Provide the [X, Y] coordinate of the cell's center where the given text is located.  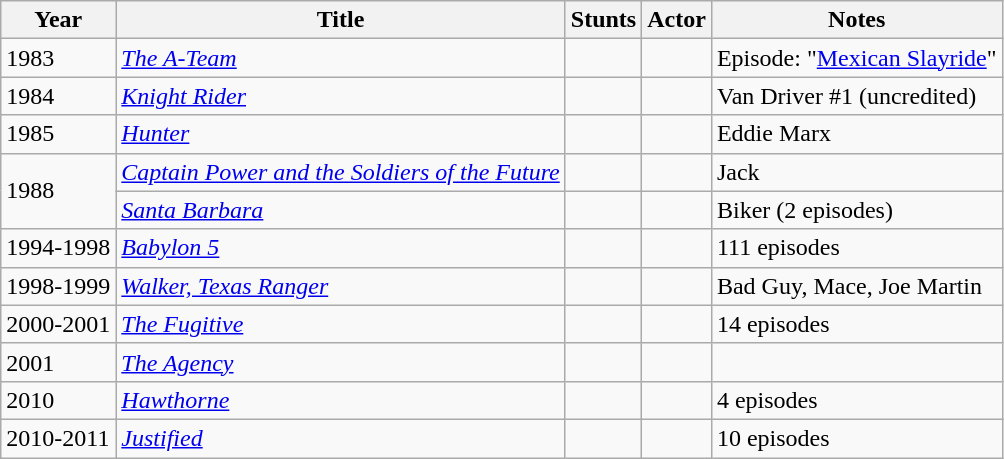
1994-1998 [58, 248]
The A-Team [340, 58]
111 episodes [856, 248]
2000-2001 [58, 324]
1984 [58, 96]
10 episodes [856, 438]
2010-2011 [58, 438]
Bad Guy, Mace, Joe Martin [856, 286]
Eddie Marx [856, 134]
2001 [58, 362]
Biker (2 episodes) [856, 210]
1998-1999 [58, 286]
Episode: "Mexican Slayride" [856, 58]
Actor [677, 20]
Knight Rider [340, 96]
1988 [58, 191]
Hawthorne [340, 400]
Santa Barbara [340, 210]
4 episodes [856, 400]
1985 [58, 134]
The Fugitive [340, 324]
Jack [856, 172]
Walker, Texas Ranger [340, 286]
Year [58, 20]
2010 [58, 400]
14 episodes [856, 324]
Hunter [340, 134]
Captain Power and the Soldiers of the Future [340, 172]
Babylon 5 [340, 248]
Justified [340, 438]
The Agency [340, 362]
Stunts [603, 20]
Van Driver #1 (uncredited) [856, 96]
Title [340, 20]
Notes [856, 20]
1983 [58, 58]
